Pinpoint the cell where the given text exists, returning its (x, y) midpoint coordinate. 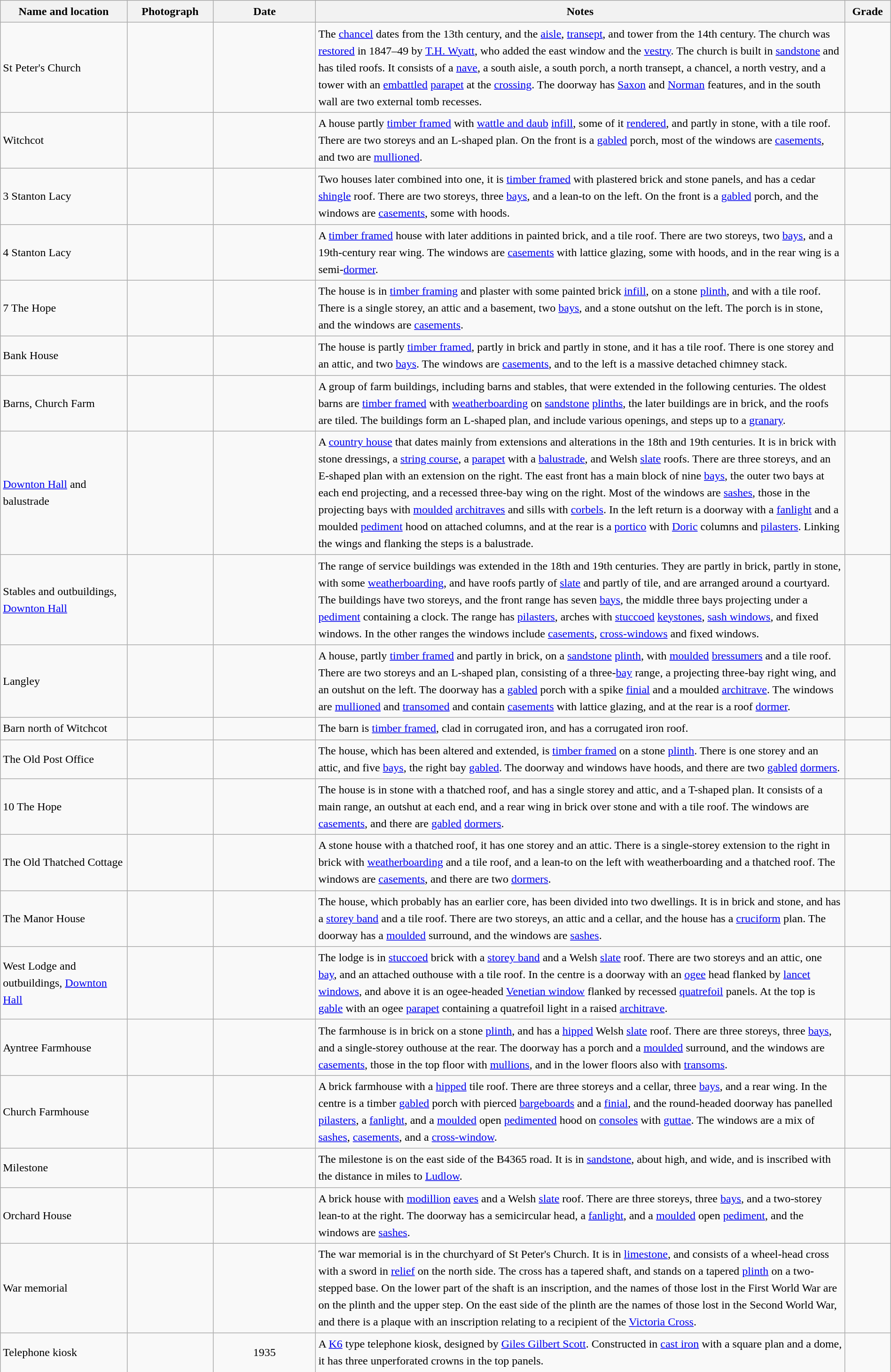
3 Stanton Lacy (64, 196)
Telephone kiosk (64, 1353)
West Lodge and outbuildings, Downton Hall (64, 983)
The milestone is on the east side of the B4365 road. It is in sandstone, about high, and wide, and is inscribed with the distance in miles to Ludlow. (580, 1168)
Name and location (64, 11)
Langley (64, 681)
Orchard House (64, 1215)
Notes (580, 11)
Grade (868, 11)
Barns, Church Farm (64, 403)
Milestone (64, 1168)
The Old Thatched Cottage (64, 863)
Church Farmhouse (64, 1112)
10 The Hope (64, 807)
Downton Hall and balustrade (64, 493)
Stables and outbuildings, Downton Hall (64, 600)
Barn north of Witchcot (64, 729)
St Peter's Church (64, 68)
4 Stanton Lacy (64, 252)
Bank House (64, 355)
Photograph (170, 11)
Date (265, 11)
War memorial (64, 1288)
Witchcot (64, 140)
1935 (265, 1353)
The barn is timber framed, clad in corrugated iron, and has a corrugated iron roof. (580, 729)
The Manor House (64, 918)
The Old Post Office (64, 760)
Ayntree Farmhouse (64, 1047)
7 The Hope (64, 308)
